Determine the (x, y) coordinate at the center of the cell enclosing the given text.  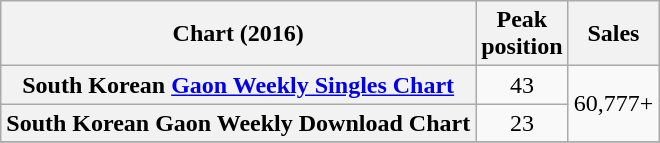
Sales (614, 34)
23 (522, 123)
60,777+ (614, 104)
South Korean Gaon Weekly Download Chart (238, 123)
Peakposition (522, 34)
Chart (2016) (238, 34)
43 (522, 85)
South Korean Gaon Weekly Singles Chart (238, 85)
